Return [x, y] of the center of cell containing provided text 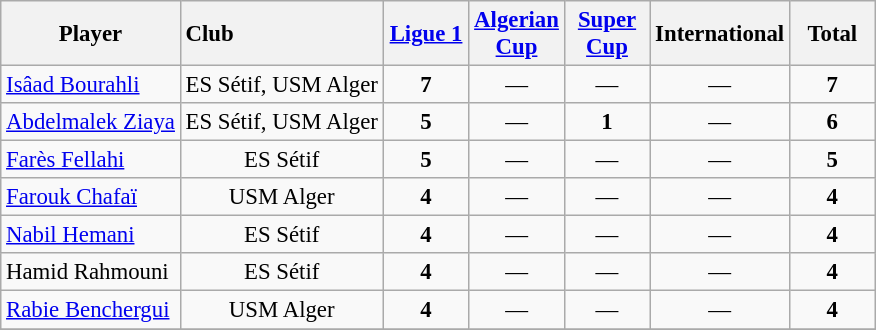
Farouk Chafaï [90, 197]
Super Cup [607, 34]
6 [833, 122]
Ligue 1 [426, 34]
Hamid Rahmouni [90, 273]
Algerian Cup [516, 34]
Farès Fellahi [90, 160]
Club [282, 34]
International [720, 34]
Nabil Hemani [90, 235]
Player [90, 34]
Rabie Benchergui [90, 310]
Abdelmalek Ziaya [90, 122]
1 [607, 122]
Isâad Bourahli [90, 85]
Total [833, 34]
